Locate the cell with the specified text and output its [X, Y] center coordinate. 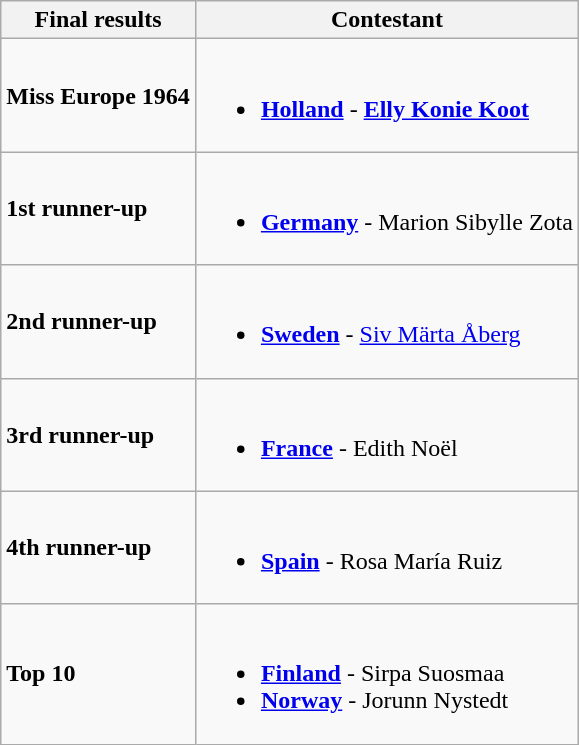
1st runner-up [98, 208]
Top 10 [98, 674]
Holland - Elly Konie Koot [386, 96]
Spain - Rosa María Ruiz [386, 548]
4th runner-up [98, 548]
Finland - Sirpa Suosmaa Norway - Jorunn Nystedt [386, 674]
Germany - Marion Sibylle Zota [386, 208]
Contestant [386, 20]
2nd runner-up [98, 322]
3rd runner-up [98, 434]
Final results [98, 20]
Sweden - Siv Märta Åberg [386, 322]
Miss Europe 1964 [98, 96]
France - Edith Noël [386, 434]
